For the text-containing cell, return its midpoint in [x, y] coordinate format. 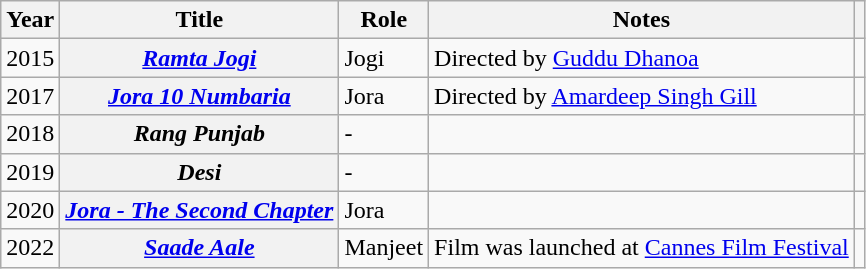
Desi [200, 172]
2018 [30, 134]
Jora - The Second Chapter [200, 210]
Jora 10 Numbaria [200, 96]
Manjeet [384, 248]
Year [30, 20]
2022 [30, 248]
2019 [30, 172]
Directed by Amardeep Singh Gill [642, 96]
Saade Aale [200, 248]
Directed by Guddu Dhanoa [642, 58]
Role [384, 20]
Rang Punjab [200, 134]
Jogi [384, 58]
2017 [30, 96]
Notes [642, 20]
2015 [30, 58]
Ramta Jogi [200, 58]
Title [200, 20]
Film was launched at Cannes Film Festival [642, 248]
2020 [30, 210]
